Determine the (X, Y) coordinate at the center of the cell enclosing the given text.  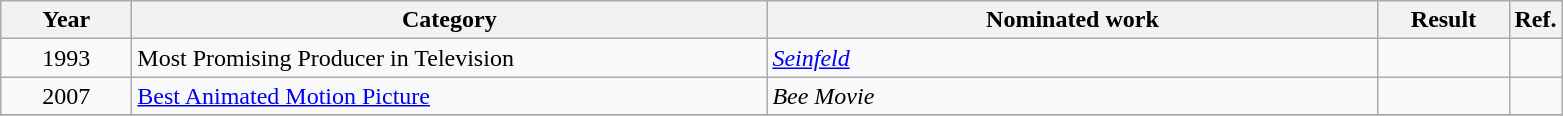
Year (66, 20)
Seinfeld (1072, 58)
1993 (66, 58)
Best Animated Motion Picture (450, 96)
Ref. (1536, 20)
Most Promising Producer in Television (450, 58)
Nominated work (1072, 20)
Category (450, 20)
2007 (66, 96)
Result (1444, 20)
Bee Movie (1072, 96)
